For the text-containing cell, return its midpoint in [X, Y] coordinate format. 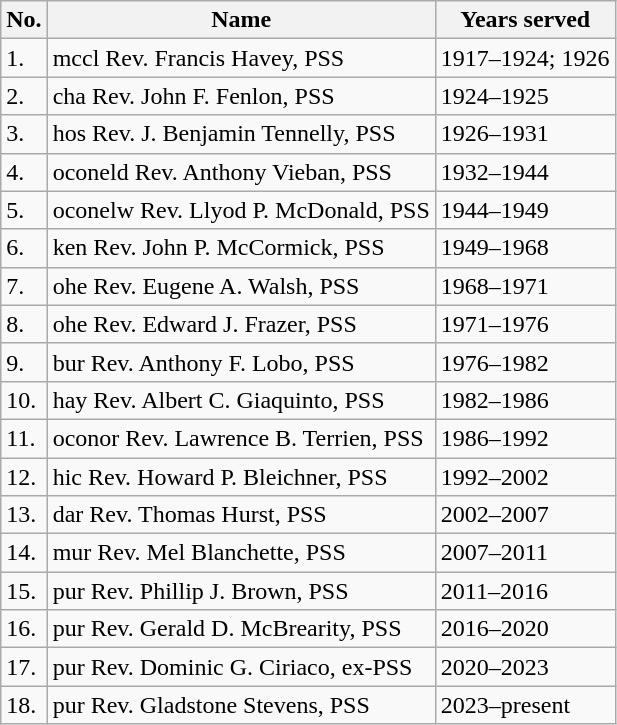
7. [24, 286]
1917–1924; 1926 [525, 58]
hic Rev. Howard P. Bleichner, PSS [241, 477]
9. [24, 362]
pur Rev. Phillip J. Brown, PSS [241, 591]
15. [24, 591]
1924–1925 [525, 96]
oconor Rev. Lawrence B. Terrien, PSS [241, 438]
No. [24, 20]
1986–1992 [525, 438]
13. [24, 515]
2016–2020 [525, 629]
hay Rev. Albert C. Giaquinto, PSS [241, 400]
5. [24, 210]
pur Rev. Gerald D. McBrearity, PSS [241, 629]
1932–1944 [525, 172]
1949–1968 [525, 248]
dar Rev. Thomas Hurst, PSS [241, 515]
cha Rev. John F. Fenlon, PSS [241, 96]
mccl Rev. Francis Havey, PSS [241, 58]
11. [24, 438]
Years served [525, 20]
pur Rev. Gladstone Stevens, PSS [241, 705]
ohe Rev. Edward J. Frazer, PSS [241, 324]
1971–1976 [525, 324]
8. [24, 324]
10. [24, 400]
2002–2007 [525, 515]
2007–2011 [525, 553]
1944–1949 [525, 210]
3. [24, 134]
1926–1931 [525, 134]
1976–1982 [525, 362]
14. [24, 553]
1982–1986 [525, 400]
1. [24, 58]
16. [24, 629]
pur Rev. Dominic G. Ciriaco, ex-PSS [241, 667]
6. [24, 248]
ohe Rev. Eugene A. Walsh, PSS [241, 286]
1992–2002 [525, 477]
oconeld Rev. Anthony Vieban, PSS [241, 172]
bur Rev. Anthony F. Lobo, PSS [241, 362]
hos Rev. J. Benjamin Tennelly, PSS [241, 134]
1968–1971 [525, 286]
17. [24, 667]
2023–present [525, 705]
oconelw Rev. Llyod P. McDonald, PSS [241, 210]
Name [241, 20]
12. [24, 477]
2020–2023 [525, 667]
2011–2016 [525, 591]
2. [24, 96]
4. [24, 172]
18. [24, 705]
mur Rev. Mel Blanchette, PSS [241, 553]
ken Rev. John P. McCormick, PSS [241, 248]
